For the text-containing cell, return its midpoint in [X, Y] coordinate format. 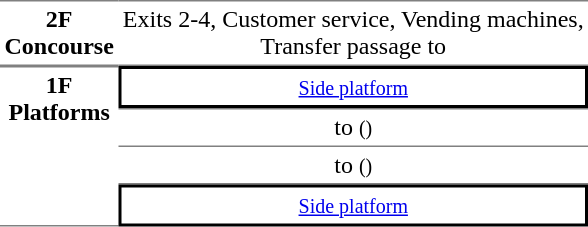
2FConcourse [59, 33]
1FPlatforms [59, 146]
Exits 2-4, Customer service, Vending machines,Transfer passage to [353, 33]
